From the cell containing the given text, extract its center point as (x, y) coordinate. 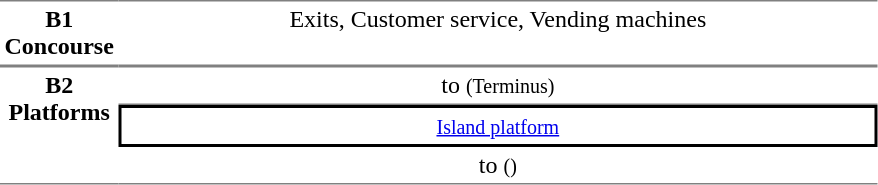
B1Concourse (59, 33)
Exits, Customer service, Vending machines (498, 33)
Island platform (498, 126)
to (Terminus) (498, 86)
to () (498, 166)
B2Platforms (59, 125)
